From the cell containing the given text, extract its center point as (x, y) coordinate. 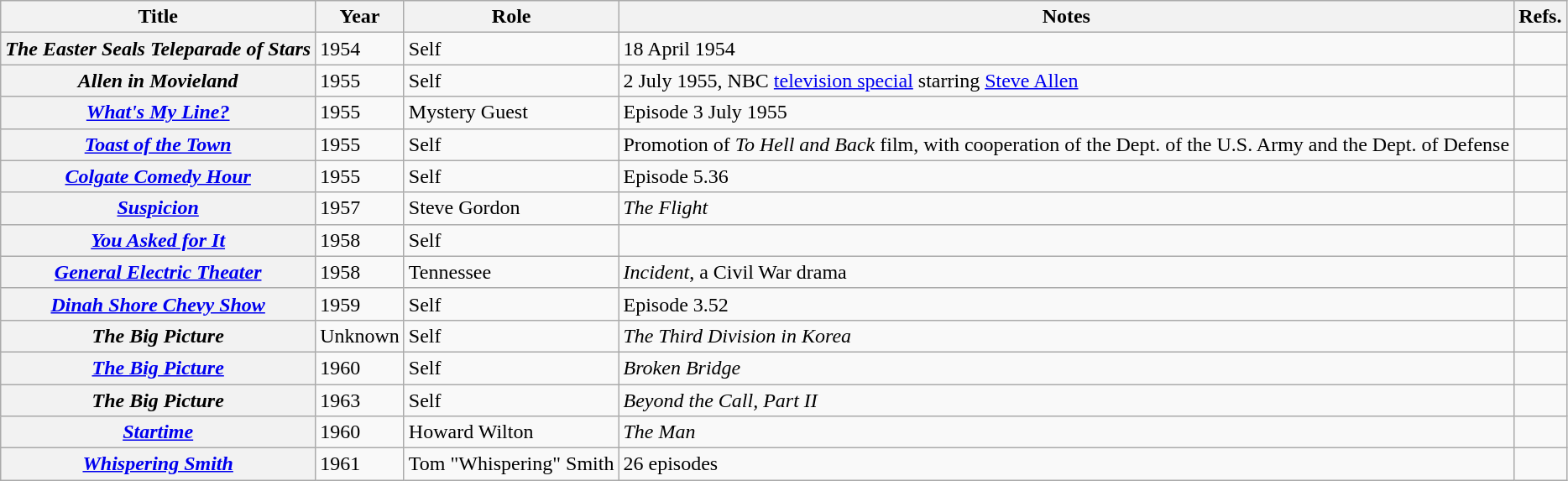
The Man (1066, 432)
Episode 3 July 1955 (1066, 112)
Broken Bridge (1066, 368)
Steve Gordon (511, 208)
Tennessee (511, 272)
Suspicion (158, 208)
The Third Division in Korea (1066, 336)
Tom "Whispering" Smith (511, 464)
18 April 1954 (1066, 49)
The Easter Seals Teleparade of Stars (158, 49)
Howard Wilton (511, 432)
26 episodes (1066, 464)
1961 (360, 464)
Startime (158, 432)
1954 (360, 49)
Allen in Movieland (158, 81)
Episode 3.52 (1066, 304)
The Flight (1066, 208)
1963 (360, 400)
1959 (360, 304)
Title (158, 17)
Year (360, 17)
What's My Line? (158, 112)
Whispering Smith (158, 464)
Role (511, 17)
Incident, a Civil War drama (1066, 272)
Colgate Comedy Hour (158, 176)
Promotion of To Hell and Back film, with cooperation of the Dept. of the U.S. Army and the Dept. of Defense (1066, 144)
Beyond the Call, Part II (1066, 400)
Episode 5.36 (1066, 176)
You Asked for It (158, 240)
Toast of the Town (158, 144)
Unknown (360, 336)
2 July 1955, NBC television special starring Steve Allen (1066, 81)
General Electric Theater (158, 272)
Dinah Shore Chevy Show (158, 304)
Refs. (1540, 17)
1957 (360, 208)
Notes (1066, 17)
Mystery Guest (511, 112)
